Search for the cell housing the specified text and yield its [x, y] center coordinate. 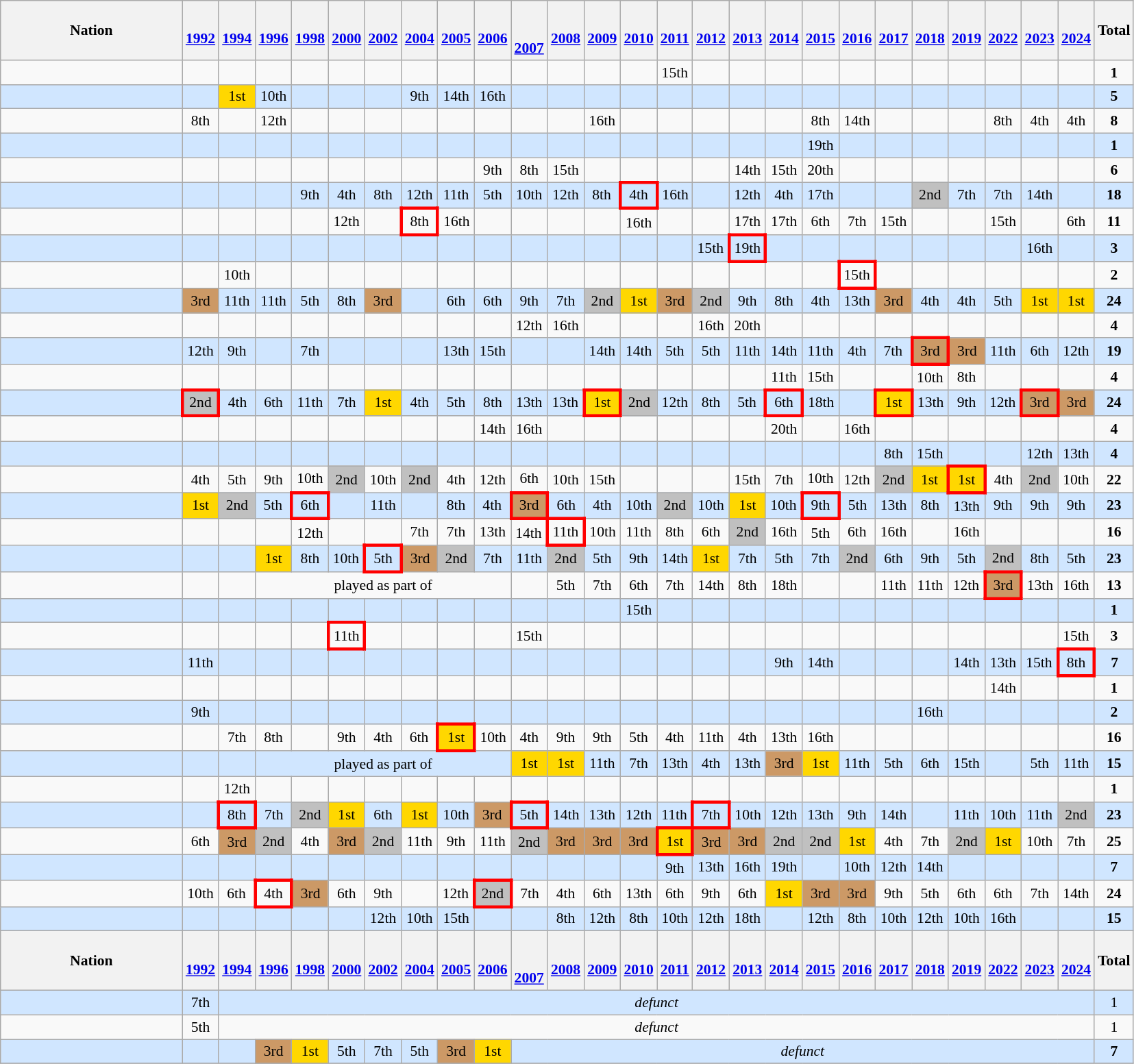
13 [1114, 585]
25 [1114, 841]
8 [1114, 121]
18 [1114, 196]
22 [1114, 480]
6 [1114, 170]
11 [1114, 222]
19 [1114, 351]
5 [1114, 97]
